Return (X, Y) of the center of cell containing provided text 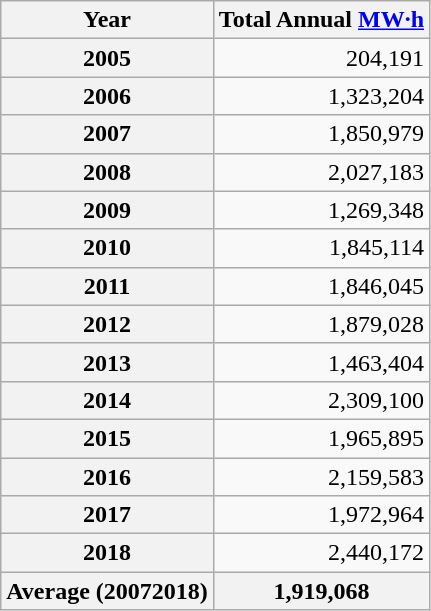
2012 (108, 324)
1,846,045 (321, 286)
Average (20072018) (108, 591)
2016 (108, 477)
2,440,172 (321, 553)
1,463,404 (321, 362)
2008 (108, 172)
2010 (108, 248)
1,850,979 (321, 134)
2,027,183 (321, 172)
2005 (108, 58)
Total Annual MW·h (321, 20)
2015 (108, 438)
2013 (108, 362)
2014 (108, 400)
1,323,204 (321, 96)
Year (108, 20)
2007 (108, 134)
2006 (108, 96)
1,879,028 (321, 324)
1,972,964 (321, 515)
2,159,583 (321, 477)
2,309,100 (321, 400)
1,269,348 (321, 210)
1,919,068 (321, 591)
2017 (108, 515)
1,965,895 (321, 438)
2011 (108, 286)
204,191 (321, 58)
1,845,114 (321, 248)
2018 (108, 553)
2009 (108, 210)
